Find where the given text appears and provide that cell's center as [X, Y] coordinate. 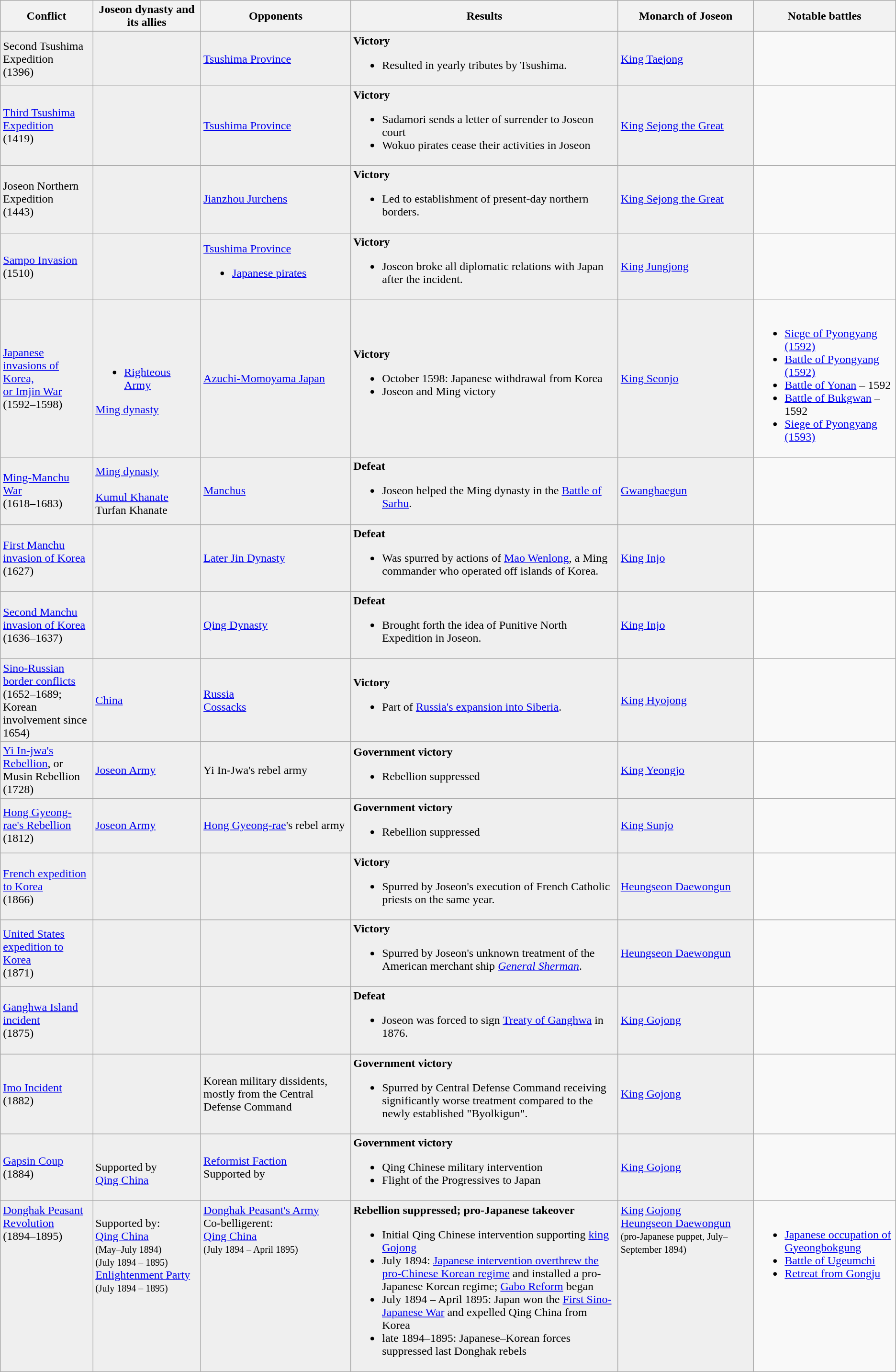
Japanese occupation of GyeongbokgungBattle of UgeumchiRetreat from Gongju [824, 1286]
Russia Cossacks [276, 700]
Results [484, 16]
Azuchi-Momoyama Japan [276, 378]
Supported by: Qing China(May–July 1894) (July 1894 – 1895) Enlightenment Party (July 1894 – 1895) [147, 1286]
Gapsin Coup(1884) [47, 1168]
Conflict [47, 16]
VictoryLed to establishment of present-day northern borders. [484, 199]
Qing Dynasty [276, 625]
Siege of Pyongyang (1592)Battle of Pyongyang (1592)Battle of Yonan – 1592Battle of Bukgwan – 1592Siege of Pyongyang (1593) [824, 378]
King Taejong [685, 58]
King Hyojong [685, 700]
First Manchu invasion of Korea(1627) [47, 558]
Third Tsushima Expedition(1419) [47, 125]
Joseon Northern Expedition(1443) [47, 199]
Jianzhou Jurchens [276, 199]
VictoryJoseon broke all diplomatic relations with Japan after the incident. [484, 266]
VictoryPart of Russia's expansion into Siberia. [484, 700]
Yi In-Jwa's rebel army [276, 770]
Hong Gyeong-rae's Rebellion(1812) [47, 826]
Ming-Manchu War(1618–1683) [47, 491]
DefeatBrought forth the idea of Punitive North Expedition in Joseon. [484, 625]
King Seonjo [685, 378]
Sampo Invasion(1510) [47, 266]
DefeatJoseon was forced to sign Treaty of Ganghwa in 1876. [484, 1020]
Hong Gyeong-rae's rebel army [276, 826]
Tsushima ProvinceJapanese pirates [276, 266]
VictorySadamori sends a letter of surrender to Joseon court Wokuo pirates cease their activities in Joseon [484, 125]
Ganghwa Island incident(1875) [47, 1020]
Government victoryQing Chinese military interventionFlight of the Progressives to Japan [484, 1168]
Notable battles [824, 16]
Donghak Peasant's ArmyCo-belligerent: Qing China(July 1894 – April 1895) [276, 1286]
Second Manchu invasion of Korea(1636–1637) [47, 625]
King GojongHeungseon Daewongun (pro-Japanese puppet, July–September 1894) [685, 1286]
Imo Incident(1882) [47, 1094]
Later Jin Dynasty [276, 558]
China [147, 700]
Yi In-jwa's Rebellion, orMusin Rebellion (1728) [47, 770]
King Yeongjo [685, 770]
Reformist FactionSupported by [276, 1168]
VictorySpurred by Joseon's execution of French Catholic priests on the same year. [484, 886]
Korean military dissidents, mostly from the Central Defense Command [276, 1094]
DefeatJoseon helped the Ming dynasty in the Battle of Sarhu. [484, 491]
Monarch of Joseon [685, 16]
VictoryOctober 1598: Japanese withdrawal from KoreaJoseon and Ming victory [484, 378]
Gwanghaegun [685, 491]
VictorySpurred by Joseon's unknown treatment of the American merchant ship General Sherman. [484, 953]
King Jungjong [685, 266]
Ming dynasty Kumul KhanateTurfan Khanate [147, 491]
Opponents [276, 16]
DefeatWas spurred by actions of Mao Wenlong, a Ming commander who operated off islands of Korea. [484, 558]
Government victorySpurred by Central Defense Command receiving significantly worse treatment compared to the newly established "Byolkigun". [484, 1094]
Sino-Russian border conflicts(1652–1689; Koreaninvolvement since 1654) [47, 700]
Donghak Peasant Revolution(1894–1895) [47, 1286]
VictoryResulted in yearly tributes by Tsushima. [484, 58]
Manchus [276, 491]
Joseon dynasty and its allies [147, 16]
French expedition to Korea(1866) [47, 886]
Supported by Qing China [147, 1168]
Righteous Army Ming dynasty [147, 378]
United States expedition to Korea(1871) [47, 953]
Second Tsushima Expedition(1396) [47, 58]
King Sunjo [685, 826]
Japanese invasions of Korea,or Imjin War(1592–1598) [47, 378]
